Determine the [X, Y] coordinate at the center of the cell enclosing the given text.  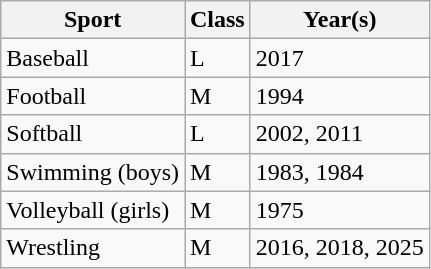
Volleyball (girls) [93, 210]
Baseball [93, 58]
1975 [340, 210]
2016, 2018, 2025 [340, 248]
Sport [93, 20]
Softball [93, 134]
Class [217, 20]
Year(s) [340, 20]
1983, 1984 [340, 172]
2017 [340, 58]
Swimming (boys) [93, 172]
2002, 2011 [340, 134]
Wrestling [93, 248]
Football [93, 96]
1994 [340, 96]
